Identify which cell holds the provided text, then report its (x, y) central coordinate. 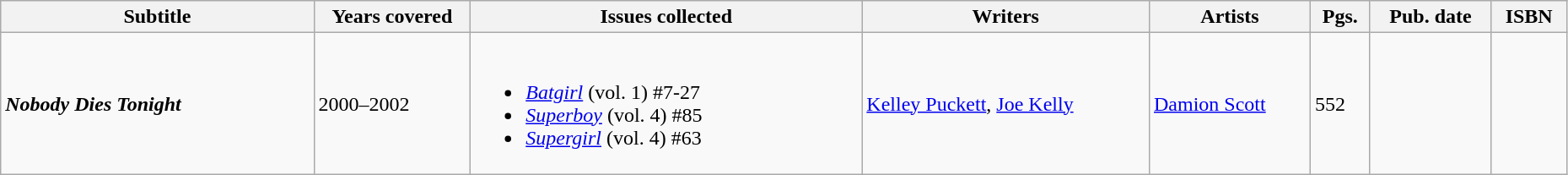
2000–2002 (392, 103)
Kelley Puckett, Joe Kelly (1005, 103)
Pgs. (1339, 17)
ISBN (1528, 17)
Pub. date (1431, 17)
Damion Scott (1230, 103)
Subtitle (157, 17)
Years covered (392, 17)
Nobody Dies Tonight (157, 103)
552 (1339, 103)
Artists (1230, 17)
Batgirl (vol. 1) #7-27Superboy (vol. 4) #85Supergirl (vol. 4) #63 (666, 103)
Issues collected (666, 17)
Writers (1005, 17)
